Capture the cell that displays the provided text and extract its (x, y) central coordinate. 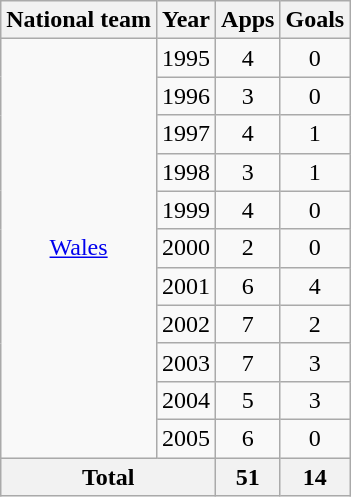
2005 (186, 438)
2000 (186, 248)
Wales (79, 248)
Goals (315, 20)
1999 (186, 210)
1996 (186, 96)
14 (315, 477)
2001 (186, 286)
2003 (186, 362)
5 (248, 400)
2002 (186, 324)
National team (79, 20)
1998 (186, 172)
Total (108, 477)
2004 (186, 400)
Apps (248, 20)
1995 (186, 58)
1997 (186, 134)
51 (248, 477)
Year (186, 20)
